Output the [x, y] coordinate of the center of the cell containing the given text.  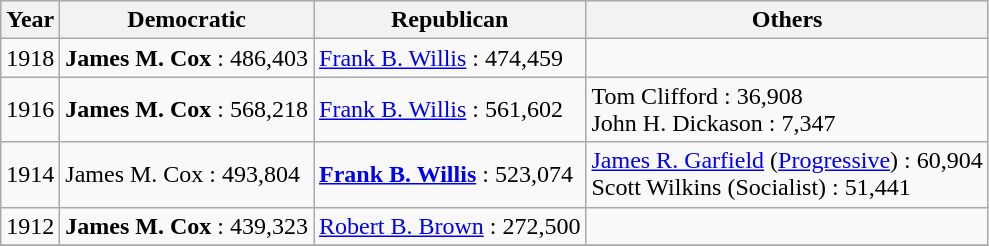
1916 [30, 110]
James M. Cox : 486,403 [187, 58]
Year [30, 20]
James M. Cox : 568,218 [187, 110]
Frank B. Willis : 474,459 [450, 58]
1914 [30, 174]
Others [787, 20]
Frank B. Willis : 523,074 [450, 174]
James M. Cox : 493,804 [187, 174]
Robert B. Brown : 272,500 [450, 226]
Republican [450, 20]
Frank B. Willis : 561,602 [450, 110]
James R. Garfield (Progressive) : 60,904Scott Wilkins (Socialist) : 51,441 [787, 174]
1912 [30, 226]
1918 [30, 58]
Democratic [187, 20]
James M. Cox : 439,323 [187, 226]
Tom Clifford : 36,908John H. Dickason : 7,347 [787, 110]
